Locate the cell with the specified text and output its [x, y] center coordinate. 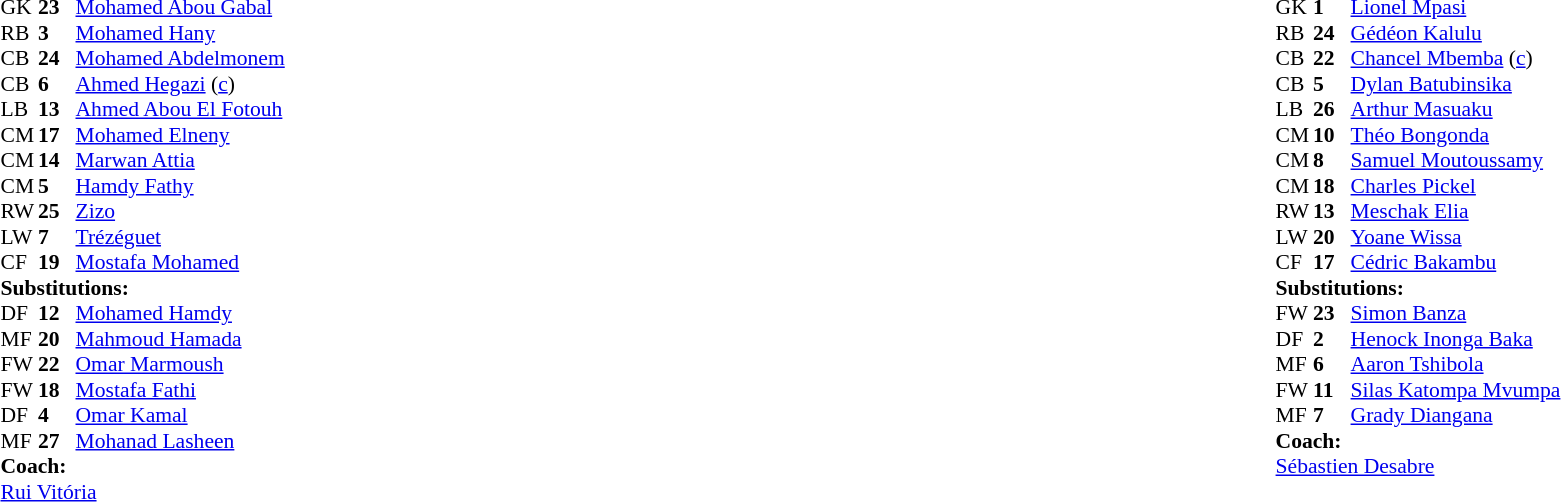
23 [1332, 313]
Marwan Attia [180, 161]
Mohamed Abdelmonem [180, 59]
10 [1332, 135]
Yoane Wissa [1456, 237]
Omar Kamal [180, 415]
3 [57, 33]
11 [1332, 390]
Charles Pickel [1456, 186]
Trézéguet [180, 237]
19 [57, 263]
14 [57, 161]
Arthur Masuaku [1456, 109]
Chancel Mbemba (c) [1456, 59]
4 [57, 415]
Mohanad Lasheen [180, 441]
27 [57, 441]
Gédéon Kalulu [1456, 33]
Simon Banza [1456, 313]
Samuel Moutoussamy [1456, 161]
Silas Katompa Mvumpa [1456, 390]
Mohamed Elneny [180, 135]
2 [1332, 339]
Théo Bongonda [1456, 135]
Mostafa Mohamed [180, 263]
Cédric Bakambu [1456, 263]
Mohamed Hany [180, 33]
25 [57, 211]
26 [1332, 109]
Sébastien Desabre [1418, 467]
12 [57, 313]
Grady Diangana [1456, 415]
Henock Inonga Baka [1456, 339]
Ahmed Abou El Fotouh [180, 109]
Dylan Batubinsika [1456, 84]
Aaron Tshibola [1456, 365]
Mohamed Hamdy [180, 313]
Hamdy Fathy [180, 186]
8 [1332, 161]
Mostafa Fathi [180, 390]
Mahmoud Hamada [180, 339]
Meschak Elia [1456, 211]
Ahmed Hegazi (c) [180, 84]
Zizo [180, 211]
Omar Marmoush [180, 365]
